Search for the cell housing the specified text and yield its (x, y) center coordinate. 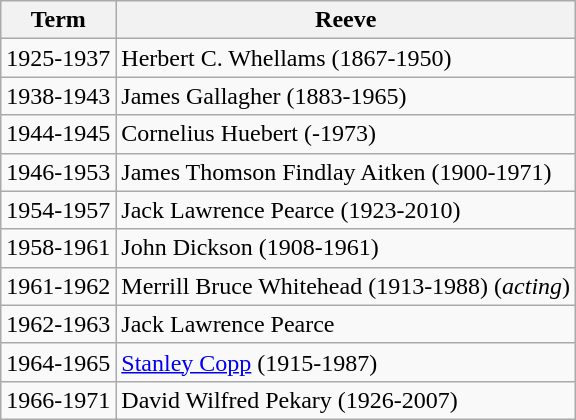
Jack Lawrence Pearce (1923-2010) (346, 210)
1938-1943 (58, 96)
1966-1971 (58, 400)
1958-1961 (58, 248)
Cornelius Huebert (-1973) (346, 134)
Jack Lawrence Pearce (346, 324)
1944-1945 (58, 134)
Merrill Bruce Whitehead (1913-1988) (acting) (346, 286)
Herbert C. Whellams (1867-1950) (346, 58)
1964-1965 (58, 362)
Reeve (346, 20)
James Gallagher (1883-1965) (346, 96)
1946-1953 (58, 172)
John Dickson (1908-1961) (346, 248)
David Wilfred Pekary (1926-2007) (346, 400)
Term (58, 20)
1962-1963 (58, 324)
1925-1937 (58, 58)
1954-1957 (58, 210)
Stanley Copp (1915-1987) (346, 362)
James Thomson Findlay Aitken (1900-1971) (346, 172)
1961-1962 (58, 286)
